Find where the given text appears and provide that cell's center as [x, y] coordinate. 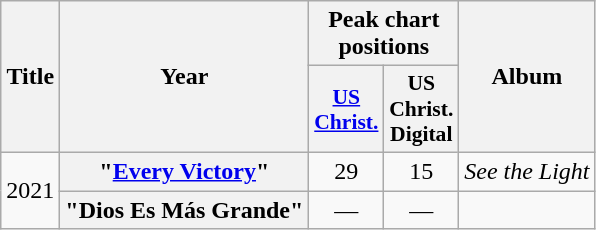
29 [346, 171]
"Dios Es Más Grande" [184, 209]
15 [422, 171]
Peak chart positions [384, 34]
See the Light [527, 171]
USChrist. [346, 110]
"Every Victory" [184, 171]
US Christ.Digital [422, 110]
Album [527, 77]
Year [184, 77]
Title [30, 77]
2021 [30, 190]
